Output the [X, Y] coordinate of the center of the cell containing the given text.  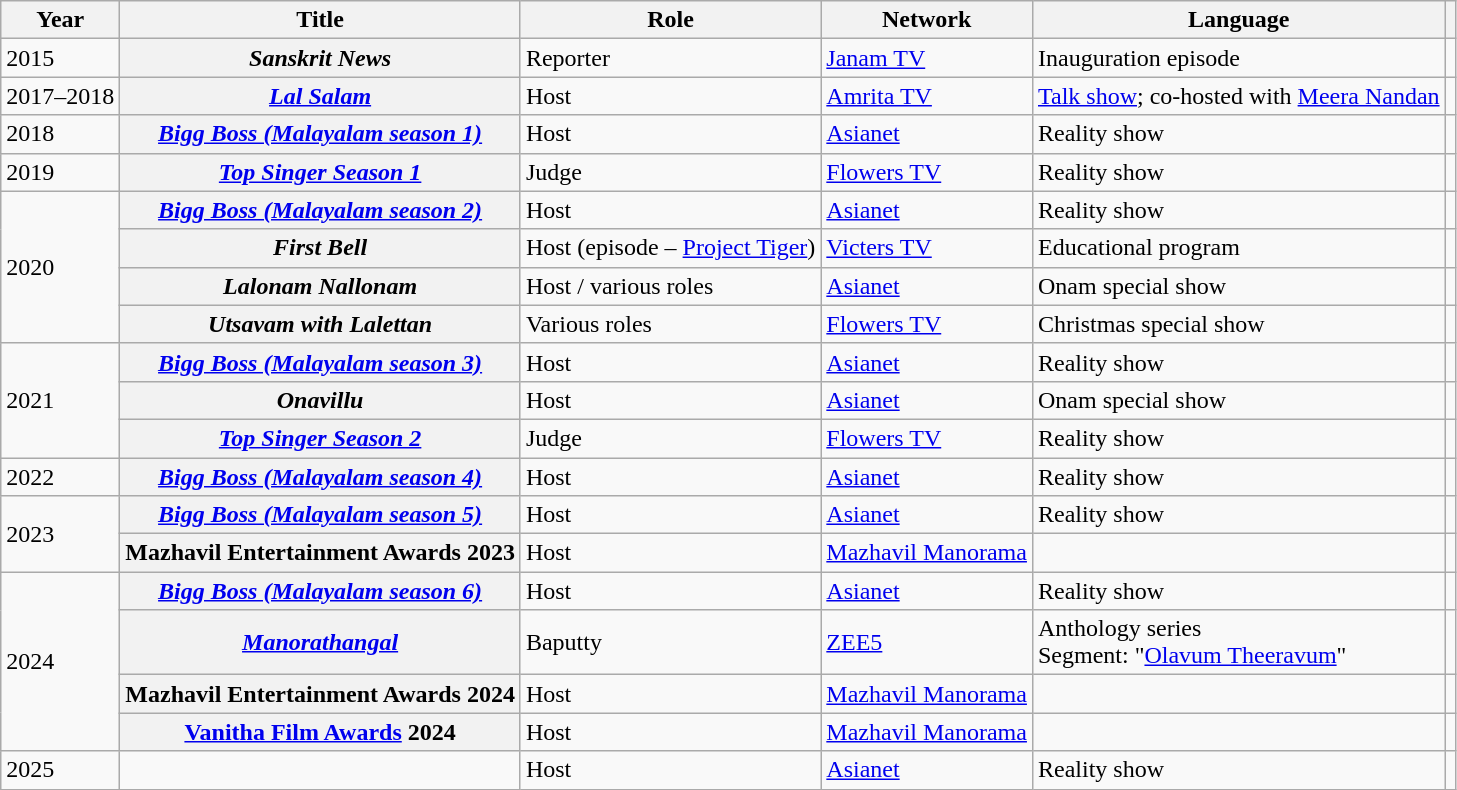
Mazhavil Entertainment Awards 2023 [320, 553]
Talk show; co-hosted with Meera Nandan [1238, 96]
2024 [60, 662]
2020 [60, 267]
2022 [60, 477]
Title [320, 20]
2017–2018 [60, 96]
Utsavam with Lalettan [320, 324]
Various roles [670, 324]
2019 [60, 172]
Bigg Boss (Malayalam season 1) [320, 134]
Host (episode – Project Tiger) [670, 248]
Top Singer Season 2 [320, 438]
Language [1238, 20]
Bigg Boss (Malayalam season 6) [320, 591]
Mazhavil Entertainment Awards 2024 [320, 694]
Bigg Boss (Malayalam season 5) [320, 515]
Bigg Boss (Malayalam season 2) [320, 210]
2023 [60, 534]
Christmas special show [1238, 324]
Network [927, 20]
First Bell [320, 248]
Lal Salam [320, 96]
Reporter [670, 58]
Baputty [670, 642]
Lalonam Nallonam [320, 286]
2018 [60, 134]
Bigg Boss (Malayalam season 3) [320, 362]
2015 [60, 58]
Amrita TV [927, 96]
Educational program [1238, 248]
Janam TV [927, 58]
ZEE5 [927, 642]
Top Singer Season 1 [320, 172]
Vanitha Film Awards 2024 [320, 732]
Year [60, 20]
Anthology series Segment: "Olavum Theeravum" [1238, 642]
Manorathangal [320, 642]
2021 [60, 400]
Role [670, 20]
Host / various roles [670, 286]
Bigg Boss (Malayalam season 4) [320, 477]
Inauguration episode [1238, 58]
2025 [60, 770]
Sanskrit News [320, 58]
Onavillu [320, 400]
Victers TV [927, 248]
